Search for the cell housing the specified text and yield its (X, Y) center coordinate. 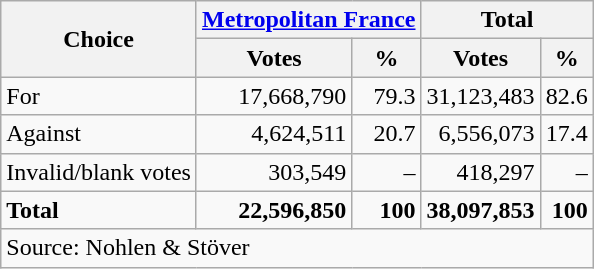
22,596,850 (274, 210)
418,297 (480, 172)
17.4 (566, 134)
Against (99, 134)
31,123,483 (480, 96)
303,549 (274, 172)
For (99, 96)
6,556,073 (480, 134)
82.6 (566, 96)
38,097,853 (480, 210)
17,668,790 (274, 96)
4,624,511 (274, 134)
79.3 (386, 96)
Invalid/blank votes (99, 172)
Source: Nohlen & Stöver (297, 248)
Choice (99, 39)
Metropolitan France (308, 20)
20.7 (386, 134)
